Extract the [X, Y] coordinate from the center of the cell holding the provided text.  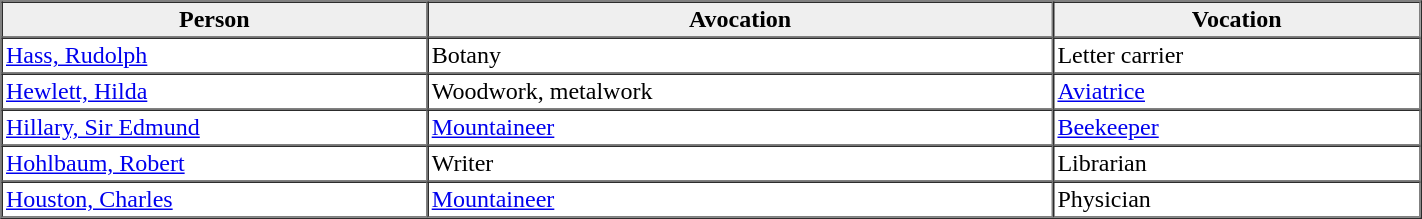
Houston, Charles [215, 200]
Librarian [1237, 164]
Avocation [740, 20]
Vocation [1237, 20]
Hohlbaum, Robert [215, 164]
Hewlett, Hilda [215, 92]
Beekeeper [1237, 128]
Letter carrier [1237, 56]
Writer [740, 164]
Aviatrice [1237, 92]
Physician [1237, 200]
Hass, Rudolph [215, 56]
Woodwork, metalwork [740, 92]
Botany [740, 56]
Hillary, Sir Edmund [215, 128]
Person [215, 20]
